Return the (x, y) coordinate for the center point of the cell that contains the specified text.  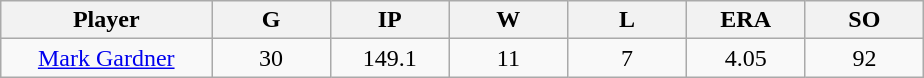
149.1 (390, 58)
IP (390, 20)
Mark Gardner (106, 58)
ERA (746, 20)
Player (106, 20)
L (628, 20)
7 (628, 58)
4.05 (746, 58)
11 (508, 58)
G (272, 20)
SO (864, 20)
92 (864, 58)
W (508, 20)
30 (272, 58)
